Extract the (X, Y) coordinate from the center of the cell holding the provided text.  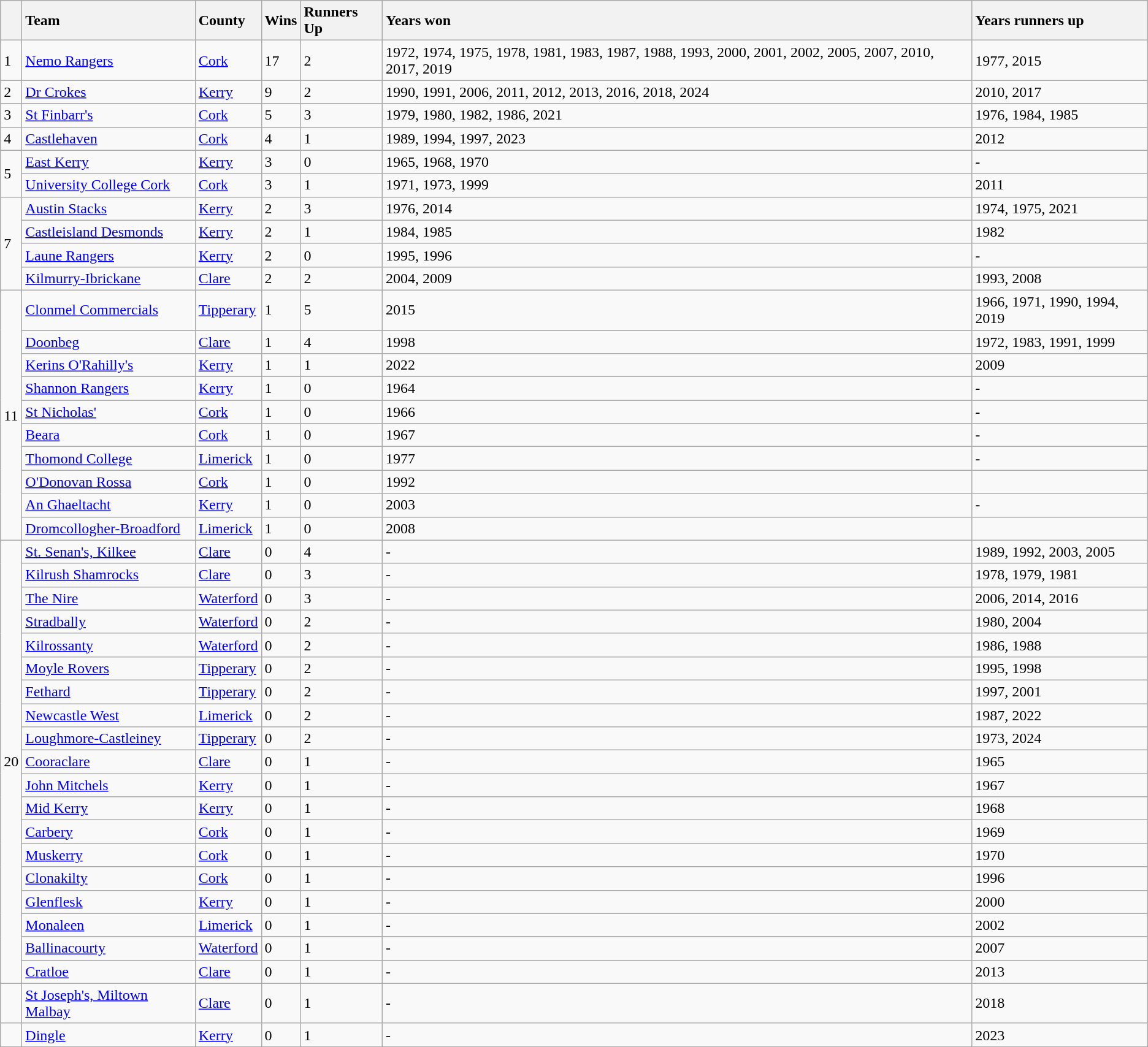
7 (11, 243)
East Kerry (109, 162)
1992 (677, 482)
Ballinacourty (109, 948)
St Nicholas' (109, 412)
St. Senan's, Kilkee (109, 552)
2013 (1060, 972)
1972, 1983, 1991, 1999 (1060, 341)
20 (11, 761)
Castlehaven (109, 139)
1978, 1979, 1981 (1060, 575)
University College Cork (109, 185)
2000 (1060, 902)
1995, 1996 (677, 255)
1965 (1060, 762)
Austin Stacks (109, 208)
Shannon Rangers (109, 389)
Dromcollogher-Broadford (109, 528)
Nemo Rangers (109, 60)
Kilrush Shamrocks (109, 575)
1965, 1968, 1970 (677, 162)
Doonbeg (109, 341)
1993, 2008 (1060, 278)
2007 (1060, 948)
Kilrossanty (109, 645)
Thomond College (109, 459)
2012 (1060, 139)
1976, 1984, 1985 (1060, 115)
1977, 2015 (1060, 60)
1989, 1994, 1997, 2023 (677, 139)
County (228, 21)
Newcastle West (109, 715)
Muskerry (109, 855)
Beara (109, 435)
2002 (1060, 925)
2011 (1060, 185)
1976, 2014 (677, 208)
Stradbally (109, 622)
Years runners up (1060, 21)
Kilmurry-Ibrickane (109, 278)
1969 (1060, 832)
1982 (1060, 232)
Laune Rangers (109, 255)
Mid Kerry (109, 809)
Cooraclare (109, 762)
Monaleen (109, 925)
Loughmore-Castleiney (109, 739)
1995, 1998 (1060, 668)
17 (281, 60)
The Nire (109, 598)
1977 (677, 459)
Cratloe (109, 972)
1973, 2024 (1060, 739)
2004, 2009 (677, 278)
St Joseph's, Miltown Malbay (109, 1003)
1979, 1980, 1982, 1986, 2021 (677, 115)
2015 (677, 310)
1980, 2004 (1060, 622)
1989, 1992, 2003, 2005 (1060, 552)
11 (11, 415)
John Mitchels (109, 785)
Dingle (109, 1035)
Wins (281, 21)
1984, 1985 (677, 232)
2018 (1060, 1003)
Runners Up (342, 21)
Kerins O'Rahilly's (109, 365)
2022 (677, 365)
An Ghaeltacht (109, 505)
1966 (677, 412)
1996 (1060, 878)
2010, 2017 (1060, 92)
Years won (677, 21)
Castleisland Desmonds (109, 232)
1974, 1975, 2021 (1060, 208)
O'Donovan Rossa (109, 482)
St Finbarr's (109, 115)
2023 (1060, 1035)
Moyle Rovers (109, 668)
1964 (677, 389)
1990, 1991, 2006, 2011, 2012, 2013, 2016, 2018, 2024 (677, 92)
1972, 1974, 1975, 1978, 1981, 1983, 1987, 1988, 1993, 2000, 2001, 2002, 2005, 2007, 2010, 2017, 2019 (677, 60)
1966, 1971, 1990, 1994, 2019 (1060, 310)
Clonakilty (109, 878)
2009 (1060, 365)
1987, 2022 (1060, 715)
Fethard (109, 691)
1997, 2001 (1060, 691)
Dr Crokes (109, 92)
2003 (677, 505)
1968 (1060, 809)
Carbery (109, 832)
9 (281, 92)
2006, 2014, 2016 (1060, 598)
Glenflesk (109, 902)
1998 (677, 341)
2008 (677, 528)
1986, 1988 (1060, 645)
1970 (1060, 855)
1971, 1973, 1999 (677, 185)
Team (109, 21)
Clonmel Commercials (109, 310)
